Pinpoint the cell where the given text exists, returning its [X, Y] midpoint coordinate. 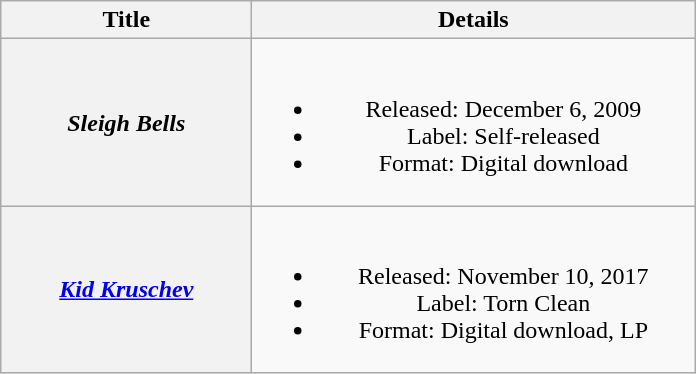
Released: December 6, 2009Label: Self-releasedFormat: Digital download [474, 122]
Kid Kruschev [126, 290]
Released: November 10, 2017Label: Torn CleanFormat: Digital download, LP [474, 290]
Sleigh Bells [126, 122]
Title [126, 20]
Details [474, 20]
